Determine the [X, Y] coordinate at the center of the cell enclosing the given text.  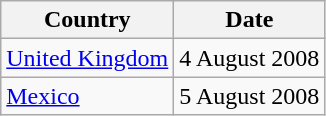
Mexico [88, 96]
Country [88, 20]
United Kingdom [88, 58]
4 August 2008 [250, 58]
Date [250, 20]
5 August 2008 [250, 96]
